Scan for the cell matching the given text and deliver its [X, Y] coordinate at center. 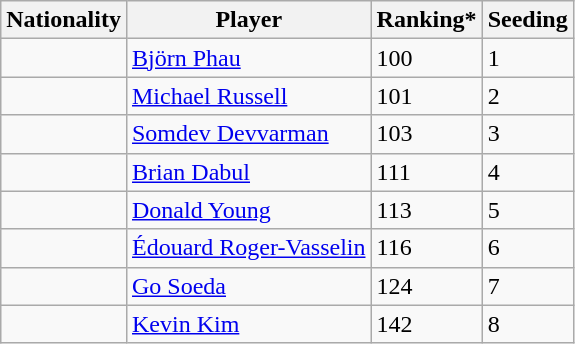
2 [528, 96]
6 [528, 248]
Player [248, 20]
7 [528, 286]
124 [426, 286]
142 [426, 324]
Somdev Devvarman [248, 134]
Björn Phau [248, 58]
1 [528, 58]
3 [528, 134]
103 [426, 134]
Édouard Roger-Vasselin [248, 248]
Donald Young [248, 210]
8 [528, 324]
Seeding [528, 20]
113 [426, 210]
Go Soeda [248, 286]
Nationality [64, 20]
5 [528, 210]
Brian Dabul [248, 172]
Michael Russell [248, 96]
101 [426, 96]
Kevin Kim [248, 324]
100 [426, 58]
4 [528, 172]
Ranking* [426, 20]
116 [426, 248]
111 [426, 172]
